Output the (x, y) coordinate of the center of the cell containing the given text.  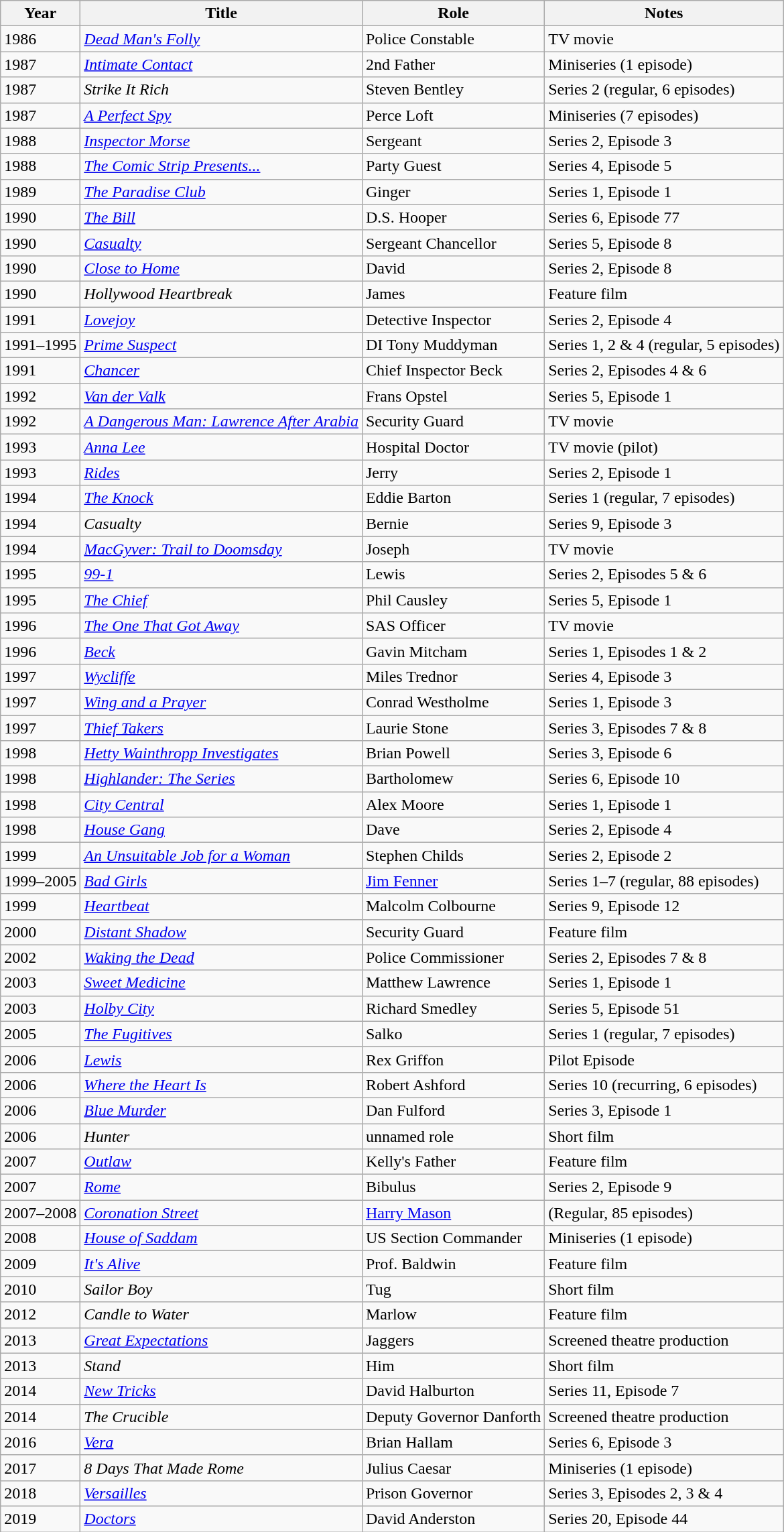
Sergeant (453, 141)
2016 (40, 1442)
Dead Man's Folly (221, 39)
Series 6, Episode 10 (664, 779)
Bibulus (453, 1187)
2019 (40, 1519)
The Knock (221, 498)
SAS Officer (453, 626)
The One That Got Away (221, 626)
Brian Hallam (453, 1442)
Sailor Boy (221, 1289)
Series 2 (regular, 6 episodes) (664, 90)
Where the Heart Is (221, 1085)
Series 2, Episode 9 (664, 1187)
Kelly's Father (453, 1162)
Sweet Medicine (221, 983)
The Crucible (221, 1417)
Bartholomew (453, 779)
2010 (40, 1289)
Matthew Lawrence (453, 983)
Outlaw (221, 1162)
2009 (40, 1264)
Gavin Mitcham (453, 651)
Tug (453, 1289)
Hollywood Heartbreak (221, 294)
US Section Commander (453, 1238)
Hunter (221, 1136)
D.S. Hooper (453, 217)
Police Commissioner (453, 957)
TV movie (pilot) (664, 447)
Miniseries (7 episodes) (664, 115)
Doctors (221, 1519)
Coronation Street (221, 1213)
Series 4, Episode 3 (664, 676)
Wing and a Prayer (221, 702)
Chancer (221, 371)
Series 6, Episode 3 (664, 1442)
1986 (40, 39)
David (453, 268)
Series 9, Episode 3 (664, 524)
2007–2008 (40, 1213)
Beck (221, 651)
Rex Griffon (453, 1059)
2008 (40, 1238)
Miles Trednor (453, 676)
unnamed role (453, 1136)
Salko (453, 1034)
2018 (40, 1493)
Perce Loft (453, 115)
Blue Murder (221, 1110)
Prison Governor (453, 1493)
Highlander: The Series (221, 779)
Strike It Rich (221, 90)
The Chief (221, 600)
Series 1, 2 & 4 (regular, 5 episodes) (664, 345)
Series 11, Episode 7 (664, 1391)
Intimate Contact (221, 64)
Series 3, Episode 1 (664, 1110)
An Unsuitable Job for a Woman (221, 856)
Dan Fulford (453, 1110)
Stand (221, 1366)
2005 (40, 1034)
Series 4, Episode 5 (664, 166)
Joseph (453, 549)
2000 (40, 932)
2017 (40, 1468)
Phil Causley (453, 600)
2nd Father (453, 64)
Series 5, Episode 8 (664, 243)
Lovejoy (221, 320)
New Tricks (221, 1391)
Prime Suspect (221, 345)
David Anderston (453, 1519)
Series 2, Episodes 4 & 6 (664, 371)
James (453, 294)
Marlow (453, 1315)
Series 2, Episodes 7 & 8 (664, 957)
Series 3, Episode 6 (664, 754)
Conrad Westholme (453, 702)
A Dangerous Man: Lawrence After Arabia (221, 422)
Party Guest (453, 166)
Title (221, 13)
Steven Bentley (453, 90)
The Bill (221, 217)
Series 3, Episodes 2, 3 & 4 (664, 1493)
Alex Moore (453, 805)
Robert Ashford (453, 1085)
Series 1, Episodes 1 & 2 (664, 651)
Series 2, Episodes 5 & 6 (664, 575)
1999–2005 (40, 881)
Series 2, Episode 3 (664, 141)
Dave (453, 830)
1991–1995 (40, 345)
It's Alive (221, 1264)
Series 6, Episode 77 (664, 217)
Bad Girls (221, 881)
Anna Lee (221, 447)
8 Days That Made Rome (221, 1468)
Deputy Governor Danforth (453, 1417)
Series 5, Episode 51 (664, 1008)
Series 3, Episodes 7 & 8 (664, 727)
2012 (40, 1315)
(Regular, 85 episodes) (664, 1213)
Thief Takers (221, 727)
Sergeant Chancellor (453, 243)
MacGyver: Trail to Doomsday (221, 549)
Bernie (453, 524)
Series 1–7 (regular, 88 episodes) (664, 881)
Inspector Morse (221, 141)
Brian Powell (453, 754)
DI Tony Muddyman (453, 345)
Notes (664, 13)
A Perfect Spy (221, 115)
Series 9, Episode 12 (664, 906)
2002 (40, 957)
Hospital Doctor (453, 447)
Rome (221, 1187)
Pilot Episode (664, 1059)
Rides (221, 473)
Series 10 (recurring, 6 episodes) (664, 1085)
Holby City (221, 1008)
Series 2, Episode 1 (664, 473)
Prof. Baldwin (453, 1264)
Detective Inspector (453, 320)
Waking the Dead (221, 957)
99-1 (221, 575)
Police Constable (453, 39)
Vera (221, 1442)
Harry Mason (453, 1213)
Frans Opstel (453, 396)
Ginger (453, 192)
Julius Caesar (453, 1468)
Chief Inspector Beck (453, 371)
Great Expectations (221, 1340)
Van der Valk (221, 396)
Series 2, Episode 8 (664, 268)
City Central (221, 805)
Stephen Childs (453, 856)
Him (453, 1366)
Hetty Wainthropp Investigates (221, 754)
House of Saddam (221, 1238)
Eddie Barton (453, 498)
Richard Smedley (453, 1008)
Malcolm Colbourne (453, 906)
Series 2, Episode 2 (664, 856)
Distant Shadow (221, 932)
Heartbeat (221, 906)
Versailles (221, 1493)
Role (453, 13)
House Gang (221, 830)
David Halburton (453, 1391)
Laurie Stone (453, 727)
Jerry (453, 473)
Close to Home (221, 268)
Series 20, Episode 44 (664, 1519)
Jaggers (453, 1340)
The Fugitives (221, 1034)
Year (40, 13)
1989 (40, 192)
Jim Fenner (453, 881)
Candle to Water (221, 1315)
Series 1, Episode 3 (664, 702)
The Paradise Club (221, 192)
Wycliffe (221, 676)
The Comic Strip Presents... (221, 166)
